Provide the (X, Y) coordinate of the cell's center where the given text is located.  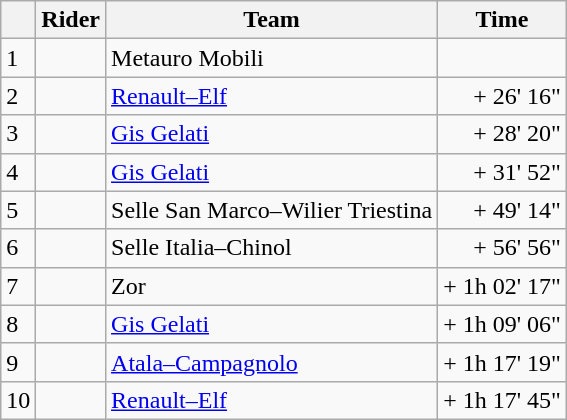
4 (18, 172)
+ 1h 17' 19" (502, 362)
Selle Italia–Chinol (272, 248)
1 (18, 58)
3 (18, 134)
10 (18, 400)
8 (18, 324)
Selle San Marco–Wilier Triestina (272, 210)
5 (18, 210)
+ 26' 16" (502, 96)
+ 1h 09' 06" (502, 324)
Metauro Mobili (272, 58)
+ 1h 02' 17" (502, 286)
+ 49' 14" (502, 210)
+ 31' 52" (502, 172)
Atala–Campagnolo (272, 362)
Team (272, 20)
+ 56' 56" (502, 248)
9 (18, 362)
Zor (272, 286)
+ 28' 20" (502, 134)
6 (18, 248)
+ 1h 17' 45" (502, 400)
Time (502, 20)
Rider (71, 20)
2 (18, 96)
7 (18, 286)
